Identify which cell holds the provided text, then report its (x, y) central coordinate. 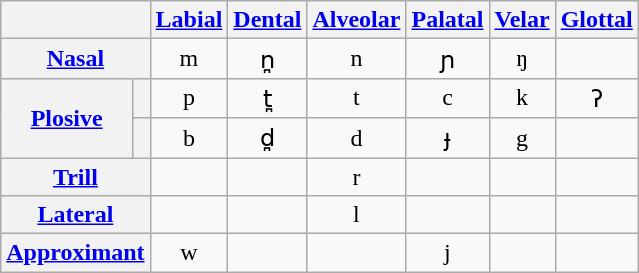
n̪ (268, 59)
m (189, 59)
ŋ (522, 59)
d (356, 138)
b (189, 138)
t (356, 98)
Plosive (67, 118)
t̪ (268, 98)
c (448, 98)
r (356, 177)
Nasal (76, 59)
Labial (189, 20)
Trill (76, 177)
Alveolar (356, 20)
Approximant (76, 253)
Velar (522, 20)
w (189, 253)
k (522, 98)
ɟ (448, 138)
ʔ (596, 98)
Palatal (448, 20)
n (356, 59)
d̪ (268, 138)
l (356, 215)
p (189, 98)
g (522, 138)
Glottal (596, 20)
ɲ (448, 59)
Lateral (76, 215)
j (448, 253)
Dental (268, 20)
